Pinpoint the cell where the given text exists, returning its (x, y) midpoint coordinate. 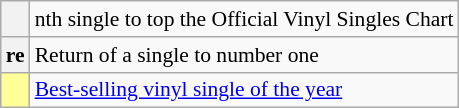
nth single to top the Official Vinyl Singles Chart (244, 19)
Best-selling vinyl single of the year (244, 90)
Return of a single to number one (244, 55)
re (16, 55)
